Identify which cell holds the provided text, then report its [x, y] central coordinate. 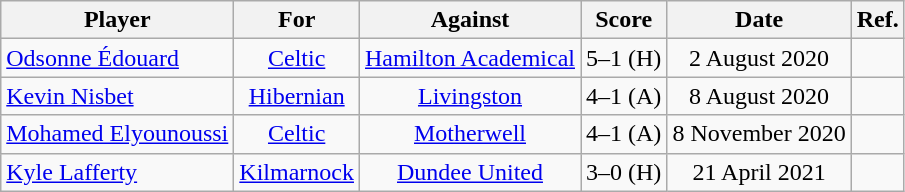
Kilmarnock [297, 172]
Hamilton Academical [470, 58]
Date [759, 20]
Odsonne Édouard [118, 58]
For [297, 20]
3–0 (H) [623, 172]
21 April 2021 [759, 172]
Mohamed Elyounoussi [118, 134]
Motherwell [470, 134]
8 November 2020 [759, 134]
Kyle Lafferty [118, 172]
Livingston [470, 96]
Kevin Nisbet [118, 96]
Score [623, 20]
Against [470, 20]
Player [118, 20]
Ref. [878, 20]
8 August 2020 [759, 96]
5–1 (H) [623, 58]
Hibernian [297, 96]
2 August 2020 [759, 58]
Dundee United [470, 172]
